Locate the cell with the specified text and output its (x, y) center coordinate. 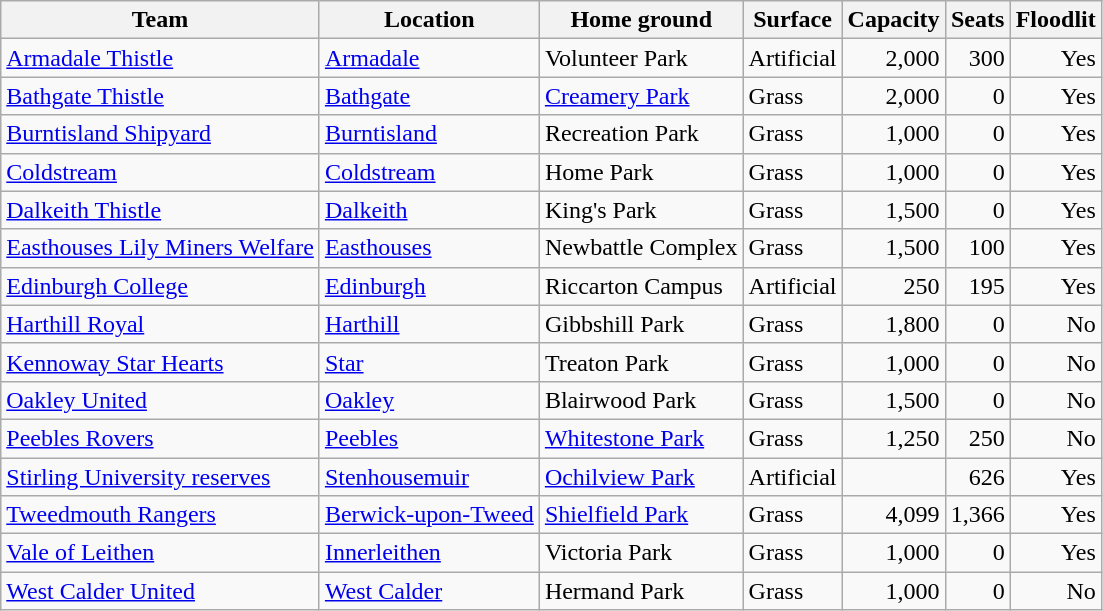
Recreation Park (641, 134)
100 (978, 248)
Shielfield Park (641, 515)
Burntisland (429, 134)
Armadale (429, 58)
Dalkeith (429, 210)
Bathgate Thistle (160, 96)
Harthill Royal (160, 324)
Star (429, 362)
Capacity (894, 20)
Oakley United (160, 400)
1,800 (894, 324)
4,099 (894, 515)
Seats (978, 20)
Armadale Thistle (160, 58)
Creamery Park (641, 96)
626 (978, 477)
West Calder United (160, 591)
1,366 (978, 515)
300 (978, 58)
Volunteer Park (641, 58)
Innerleithen (429, 553)
Easthouses Lily Miners Welfare (160, 248)
Berwick-upon-Tweed (429, 515)
Harthill (429, 324)
Edinburgh College (160, 286)
Ochilview Park (641, 477)
Stirling University reserves (160, 477)
Whitestone Park (641, 438)
King's Park (641, 210)
Vale of Leithen (160, 553)
Peebles Rovers (160, 438)
Blairwood Park (641, 400)
195 (978, 286)
Treaton Park (641, 362)
Tweedmouth Rangers (160, 515)
Home Park (641, 172)
Home ground (641, 20)
1,250 (894, 438)
Riccarton Campus (641, 286)
West Calder (429, 591)
Easthouses (429, 248)
Stenhousemuir (429, 477)
Dalkeith Thistle (160, 210)
Location (429, 20)
Kennoway Star Hearts (160, 362)
Newbattle Complex (641, 248)
Gibbshill Park (641, 324)
Edinburgh (429, 286)
Hermand Park (641, 591)
Team (160, 20)
Oakley (429, 400)
Victoria Park (641, 553)
Bathgate (429, 96)
Burntisland Shipyard (160, 134)
Surface (792, 20)
Peebles (429, 438)
Floodlit (1056, 20)
